Return the (X, Y) coordinate for the center point of the cell that contains the specified text.  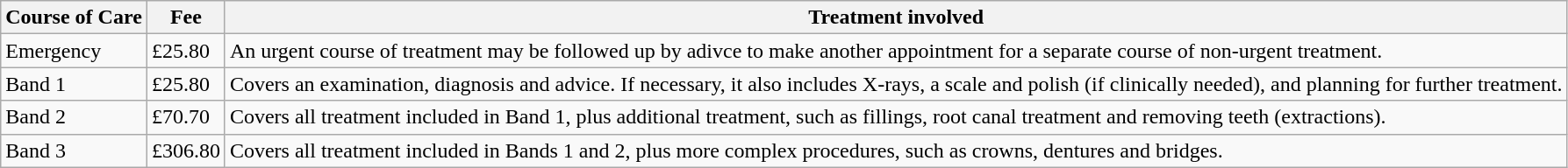
Covers all treatment included in Band 1, plus additional treatment, such as fillings, root canal treatment and removing teeth (extractions). (896, 117)
Covers all treatment included in Bands 1 and 2, plus more complex procedures, such as crowns, dentures and bridges. (896, 150)
Emergency (74, 51)
An urgent course of treatment may be followed up by adivce to make another appointment for a separate course of non-urgent treatment. (896, 51)
Fee (186, 17)
Band 1 (74, 84)
£70.70 (186, 117)
Course of Care (74, 17)
Band 3 (74, 150)
Band 2 (74, 117)
£306.80 (186, 150)
Treatment involved (896, 17)
